Identify which cell holds the provided text, then report its (x, y) central coordinate. 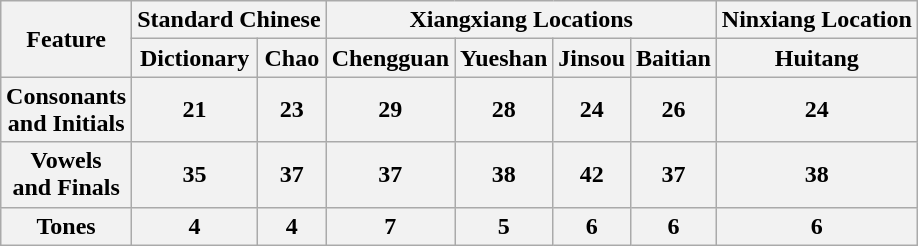
26 (674, 110)
Feature (66, 39)
Chao (292, 58)
Tones (66, 226)
Standard Chinese (229, 20)
Dictionary (195, 58)
42 (592, 174)
Huitang (816, 58)
Jinsou (592, 58)
28 (504, 110)
Xiangxiang Locations (521, 20)
29 (390, 110)
5 (504, 226)
21 (195, 110)
Consonantsand Initials (66, 110)
Vowelsand Finals (66, 174)
35 (195, 174)
Baitian (674, 58)
Yueshan (504, 58)
23 (292, 110)
7 (390, 226)
Ninxiang Location (816, 20)
Chengguan (390, 58)
